Find where the given text appears and provide that cell's center as [x, y] coordinate. 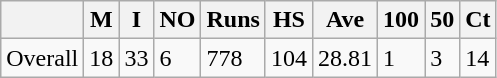
1 [402, 58]
50 [442, 20]
I [136, 20]
Ave [344, 20]
NO [178, 20]
778 [233, 58]
28.81 [344, 58]
HS [288, 20]
18 [102, 58]
14 [478, 58]
Overall [42, 58]
6 [178, 58]
104 [288, 58]
Runs [233, 20]
Ct [478, 20]
100 [402, 20]
3 [442, 58]
M [102, 20]
33 [136, 58]
